From the cell containing the given text, extract its center point as (X, Y) coordinate. 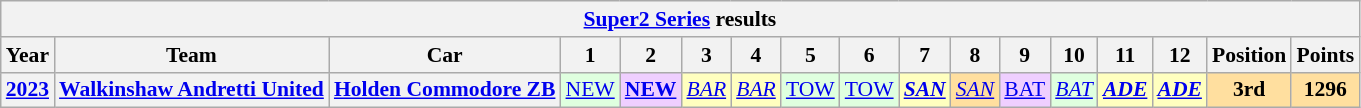
2 (651, 55)
Walkinshaw Andretti United (192, 90)
Super2 Series results (680, 19)
10 (1074, 55)
Holden Commodore ZB (445, 90)
Year (28, 55)
2023 (28, 90)
3 (706, 55)
8 (976, 55)
12 (1180, 55)
Points (1325, 55)
1296 (1325, 90)
7 (925, 55)
6 (870, 55)
11 (1126, 55)
Position (1249, 55)
9 (1024, 55)
3rd (1249, 90)
Team (192, 55)
Car (445, 55)
4 (756, 55)
1 (590, 55)
5 (810, 55)
